For the text-containing cell, return its midpoint in (X, Y) coordinate format. 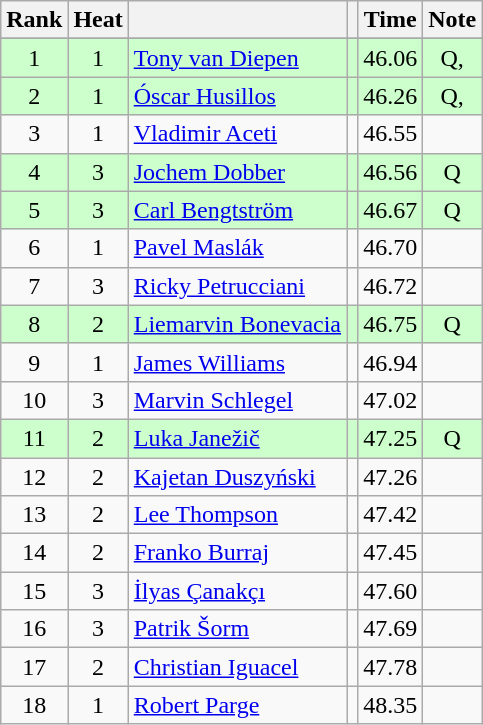
47.25 (390, 438)
Patrik Šorm (237, 629)
Kajetan Duszyński (237, 477)
Carl Bengtström (237, 210)
14 (34, 553)
47.02 (390, 400)
8 (34, 324)
47.60 (390, 591)
46.56 (390, 172)
6 (34, 248)
Franko Burraj (237, 553)
Ricky Petrucciani (237, 286)
Time (390, 20)
Tony van Diepen (237, 58)
13 (34, 515)
Christian Iguacel (237, 667)
46.26 (390, 96)
Note (452, 20)
17 (34, 667)
12 (34, 477)
11 (34, 438)
Lee Thompson (237, 515)
Marvin Schlegel (237, 400)
15 (34, 591)
Jochem Dobber (237, 172)
48.35 (390, 705)
Óscar Husillos (237, 96)
İlyas Çanakçı (237, 591)
47.78 (390, 667)
46.70 (390, 248)
46.94 (390, 362)
46.67 (390, 210)
4 (34, 172)
Luka Janežič (237, 438)
Heat (98, 20)
7 (34, 286)
Liemarvin Bonevacia (237, 324)
10 (34, 400)
9 (34, 362)
47.69 (390, 629)
Rank (34, 20)
46.55 (390, 134)
47.42 (390, 515)
46.72 (390, 286)
16 (34, 629)
47.45 (390, 553)
46.06 (390, 58)
Vladimir Aceti (237, 134)
47.26 (390, 477)
18 (34, 705)
Robert Parge (237, 705)
Pavel Maslák (237, 248)
46.75 (390, 324)
5 (34, 210)
James Williams (237, 362)
